From the cell containing the given text, extract its center point as (X, Y) coordinate. 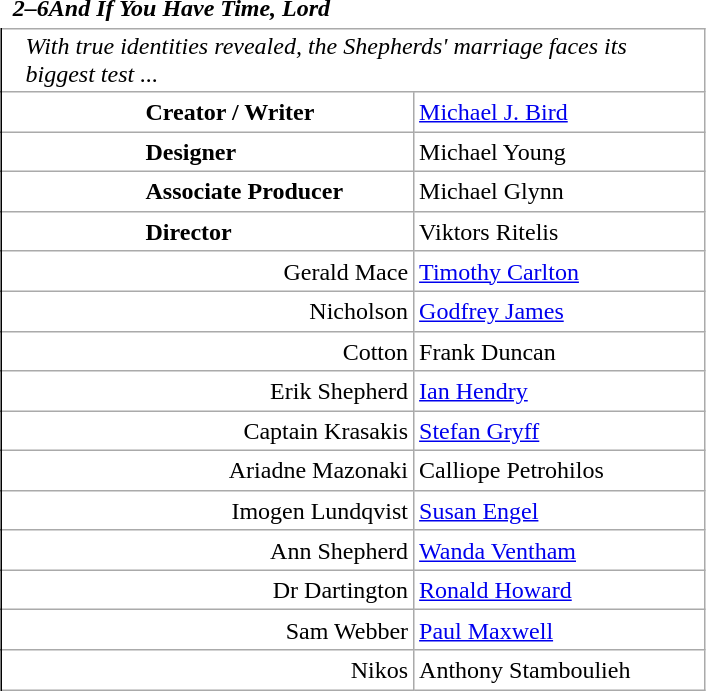
Nikos (208, 670)
Associate Producer (208, 192)
Susan Engel (560, 510)
Director (208, 231)
Nicholson (208, 311)
Calliope Petrohilos (560, 471)
Timothy Carlton (560, 271)
Viktors Ritelis (560, 231)
Gerald Mace (208, 271)
Imogen Lundqvist (208, 510)
Stefan Gryff (560, 431)
Michael Glynn (560, 192)
Anthony Stamboulieh (560, 670)
Michael Young (560, 152)
Erik Shepherd (208, 391)
Creator / Writer (208, 112)
With true identities revealed, the Shepherds' marriage faces its biggest test ... (353, 60)
Michael J. Bird (560, 112)
Designer (208, 152)
Wanda Ventham (560, 550)
Frank Duncan (560, 351)
Paul Maxwell (560, 630)
Dr Dartington (208, 590)
Captain Krasakis (208, 431)
Sam Webber (208, 630)
Godfrey James (560, 311)
Cotton (208, 351)
Ian Hendry (560, 391)
Ann Shepherd (208, 550)
Ariadne Mazonaki (208, 471)
Ronald Howard (560, 590)
